Pinpoint the cell where the given text exists, returning its (X, Y) midpoint coordinate. 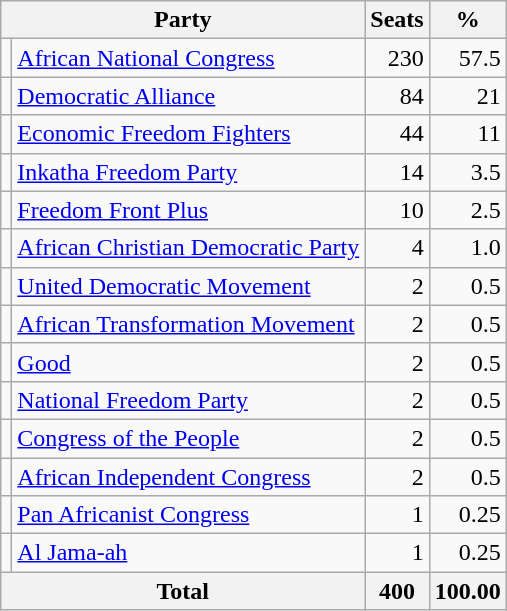
230 (397, 58)
11 (468, 134)
14 (397, 172)
African Independent Congress (188, 477)
21 (468, 96)
Congress of the People (188, 438)
3.5 (468, 172)
Party (183, 20)
57.5 (468, 58)
African Christian Democratic Party (188, 248)
Al Jama-ah (188, 553)
Seats (397, 20)
100.00 (468, 591)
400 (397, 591)
84 (397, 96)
Freedom Front Plus (188, 210)
Economic Freedom Fighters (188, 134)
1.0 (468, 248)
Total (183, 591)
44 (397, 134)
10 (397, 210)
Inkatha Freedom Party (188, 172)
African Transformation Movement (188, 324)
Democratic Alliance (188, 96)
2.5 (468, 210)
Pan Africanist Congress (188, 515)
National Freedom Party (188, 400)
Good (188, 362)
African National Congress (188, 58)
% (468, 20)
4 (397, 248)
United Democratic Movement (188, 286)
